For the text-containing cell, return its midpoint in [x, y] coordinate format. 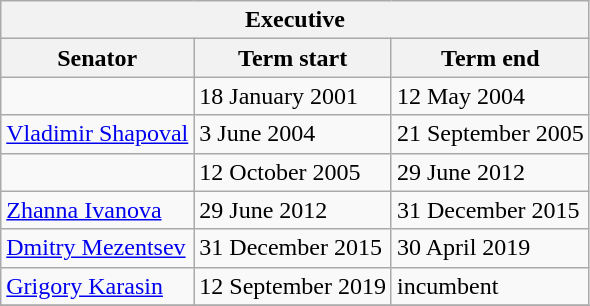
12 October 2005 [293, 172]
12 May 2004 [490, 96]
30 April 2019 [490, 248]
Term start [293, 58]
18 January 2001 [293, 96]
Grigory Karasin [98, 286]
Dmitry Mezentsev [98, 248]
3 June 2004 [293, 134]
Senator [98, 58]
Term end [490, 58]
incumbent [490, 286]
Vladimir Shapoval [98, 134]
21 September 2005 [490, 134]
Zhanna Ivanova [98, 210]
12 September 2019 [293, 286]
Executive [295, 20]
